Extract the [X, Y] coordinate from the center of the cell holding the provided text.  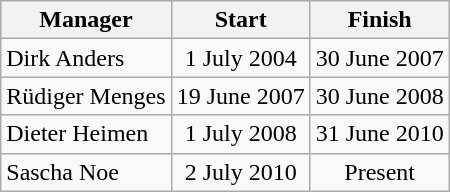
Dirk Anders [86, 58]
Rüdiger Menges [86, 96]
1 July 2004 [240, 58]
19 June 2007 [240, 96]
30 June 2008 [380, 96]
Start [240, 20]
2 July 2010 [240, 172]
1 July 2008 [240, 134]
30 June 2007 [380, 58]
Present [380, 172]
31 June 2010 [380, 134]
Manager [86, 20]
Dieter Heimen [86, 134]
Finish [380, 20]
Sascha Noe [86, 172]
